Pinpoint the cell where the given text exists, returning its (x, y) midpoint coordinate. 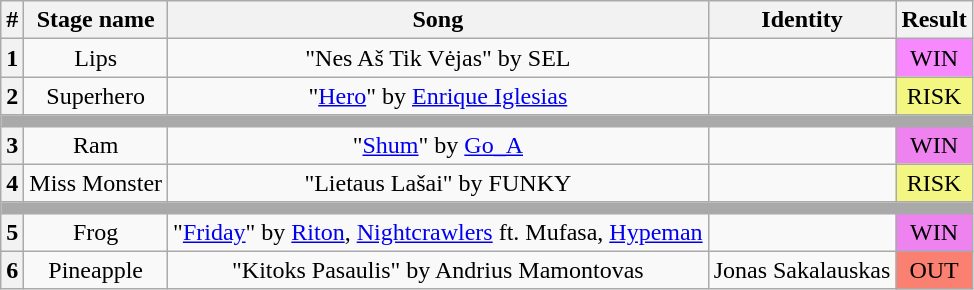
Result (934, 20)
5 (12, 232)
6 (12, 270)
2 (12, 96)
"Friday" by Riton, Nightcrawlers ft. Mufasa, Hypeman (438, 232)
Pineapple (96, 270)
Frog (96, 232)
"Lietaus Lašai" by FUNKY (438, 183)
Song (438, 20)
Jonas Sakalauskas (802, 270)
3 (12, 145)
1 (12, 58)
OUT (934, 270)
# (12, 20)
"Shum" by Go_A (438, 145)
Miss Monster (96, 183)
Lips (96, 58)
4 (12, 183)
"Hero" by Enrique Iglesias (438, 96)
"Nes Aš Tik Vėjas" by SEL (438, 58)
Ram (96, 145)
Identity (802, 20)
"Kitoks Pasaulis" by Andrius Mamontovas (438, 270)
Stage name (96, 20)
Superhero (96, 96)
